Extract the [X, Y] coordinate from the center of the cell holding the provided text.  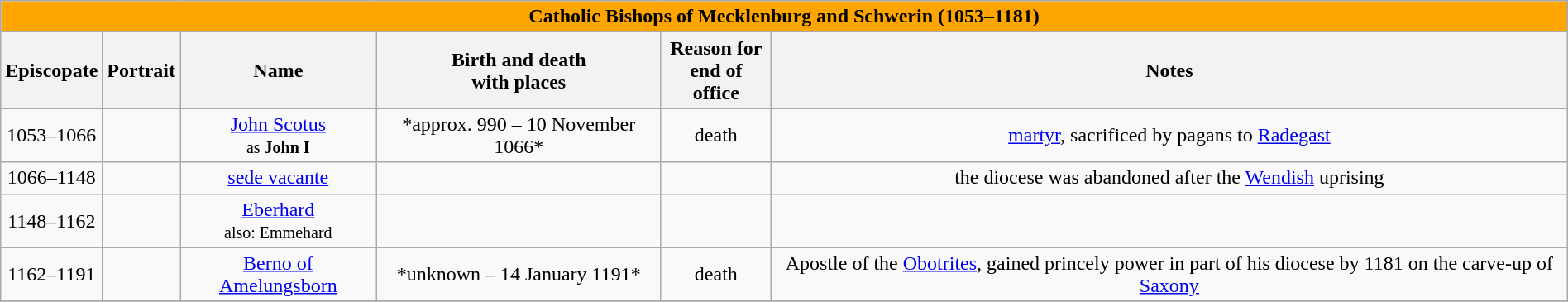
1162–1191 [51, 275]
the diocese was abandoned after the Wendish uprising [1169, 178]
Episcopate [51, 70]
1053–1066 [51, 136]
*unknown – 14 January 1191* [519, 275]
Reason for end of office [716, 70]
Birth and deathwith places [519, 70]
1066–1148 [51, 178]
Eberhardalso: Emmehard [279, 220]
Notes [1169, 70]
Apostle of the Obotrites, gained princely power in part of his diocese by 1181 on the carve-up of Saxony [1169, 275]
Portrait [141, 70]
Catholic Bishops of Mecklenburg and Schwerin (1053–1181) [784, 17]
sede vacante [279, 178]
1148–1162 [51, 220]
*approx. 990 – 10 November 1066* [519, 136]
Name [279, 70]
martyr, sacrificed by pagans to Radegast [1169, 136]
John Scotusas John I [279, 136]
Berno of Amelungsborn [279, 275]
